Determine the (x, y) coordinate at the center of the cell enclosing the given text.  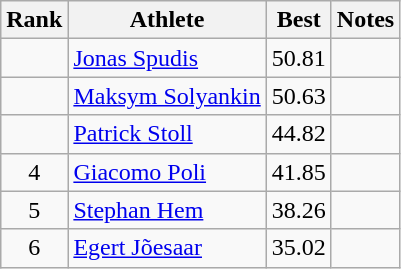
Giacomo Poli (167, 172)
Jonas Spudis (167, 58)
Rank (34, 20)
Athlete (167, 20)
Egert Jõesaar (167, 248)
41.85 (298, 172)
6 (34, 248)
Maksym Solyankin (167, 96)
50.81 (298, 58)
Notes (365, 20)
44.82 (298, 134)
Stephan Hem (167, 210)
4 (34, 172)
5 (34, 210)
50.63 (298, 96)
35.02 (298, 248)
Patrick Stoll (167, 134)
Best (298, 20)
38.26 (298, 210)
